Pinpoint the cell where the given text exists, returning its [x, y] midpoint coordinate. 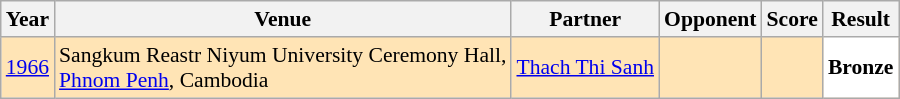
1966 [28, 68]
Venue [282, 19]
Opponent [710, 19]
Score [792, 19]
Result [861, 19]
Partner [585, 19]
Year [28, 19]
Thach Thi Sanh [585, 68]
Bronze [861, 68]
Sangkum Reastr Niyum University Ceremony Hall,Phnom Penh, Cambodia [282, 68]
